Extract the (X, Y) coordinate from the center of the cell holding the provided text.  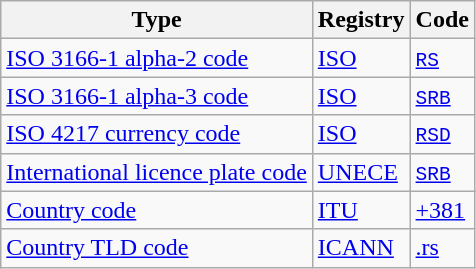
ISO 3166-1 alpha-3 code (157, 96)
.rs (442, 248)
UNECE (361, 172)
ISO 4217 currency code (157, 134)
+381 (442, 210)
ITU (361, 210)
Country code (157, 210)
Type (157, 20)
ISO 3166-1 alpha-2 code (157, 58)
Registry (361, 20)
Code (442, 20)
ICANN (361, 248)
RSD (442, 134)
RS (442, 58)
International licence plate code (157, 172)
Country TLD code (157, 248)
